Determine the [x, y] coordinate at the center of the cell enclosing the given text.  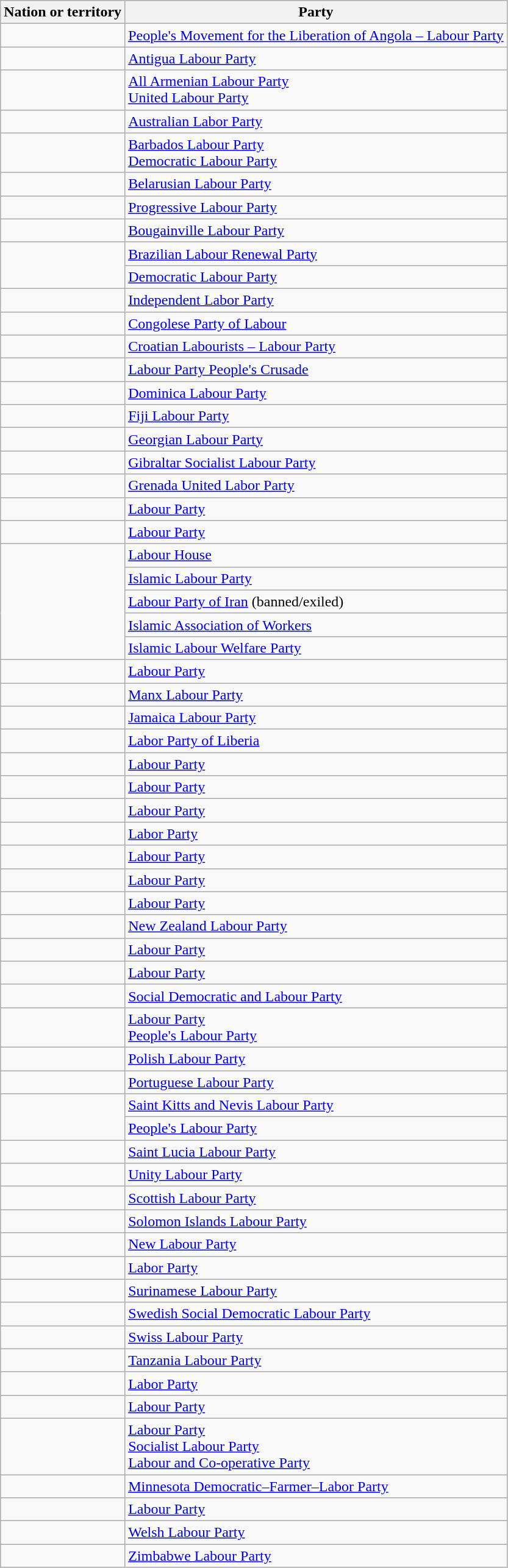
Independent Labor Party [316, 300]
Welsh Labour Party [316, 1533]
Australian Labor Party [316, 121]
Brazilian Labour Renewal Party [316, 254]
Portuguese Labour Party [316, 1082]
Swedish Social Democratic Labour Party [316, 1314]
Barbados Labour PartyDemocratic Labour Party [316, 152]
Manx Labour Party [316, 694]
Social Democratic and Labour Party [316, 996]
Saint Kitts and Nevis Labour Party [316, 1105]
Polish Labour Party [316, 1059]
Labour Party of Iran (banned/exiled) [316, 601]
Grenada United Labor Party [316, 486]
Labour Party People's Crusade [316, 370]
New Zealand Labour Party [316, 926]
Islamic Association of Workers [316, 625]
People's Movement for the Liberation of Angola – Labour Party [316, 35]
Congolese Party of Labour [316, 324]
All Armenian Labour PartyUnited Labour Party [316, 90]
Labor Party of Liberia [316, 741]
Dominica Labour Party [316, 393]
Belarusian Labour Party [316, 184]
Swiss Labour Party [316, 1337]
Bougainville Labour Party [316, 230]
Minnesota Democratic–Farmer–Labor Party [316, 1486]
Georgian Labour Party [316, 439]
Scottish Labour Party [316, 1198]
Zimbabwe Labour Party [316, 1556]
Surinamese Labour Party [316, 1291]
Tanzania Labour Party [316, 1360]
People's Labour Party [316, 1129]
Party [316, 12]
Labour PartyPeople's Labour Party [316, 1027]
Nation or territory [63, 12]
Unity Labour Party [316, 1175]
Jamaica Labour Party [316, 718]
Democratic Labour Party [316, 277]
Saint Lucia Labour Party [316, 1152]
New Labour Party [316, 1244]
Islamic Labour Welfare Party [316, 648]
Islamic Labour Party [316, 578]
Progressive Labour Party [316, 207]
Gibraltar Socialist Labour Party [316, 463]
Fiji Labour Party [316, 416]
Solomon Islands Labour Party [316, 1221]
Antigua Labour Party [316, 59]
Labour House [316, 555]
Croatian Labourists – Labour Party [316, 347]
Labour PartySocialist Labour PartyLabour and Co-operative Party [316, 1446]
